Scan for the cell matching the given text and deliver its (X, Y) coordinate at center. 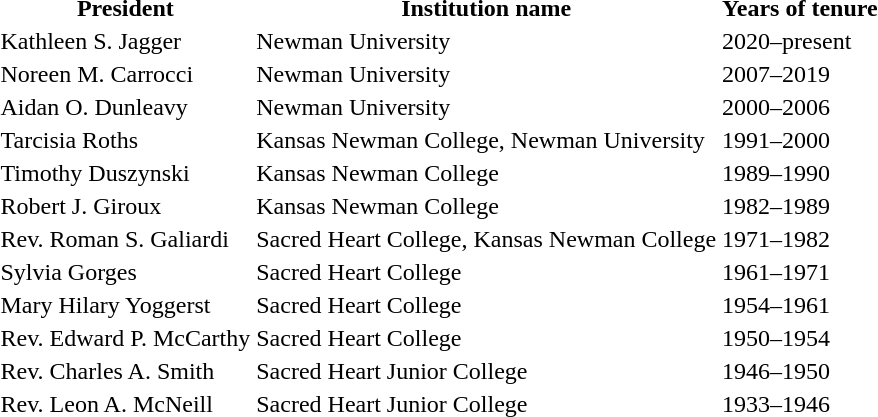
Sacred Heart Junior College (486, 371)
Kansas Newman College, Newman University (486, 140)
Sacred Heart College, Kansas Newman College (486, 239)
